For the text-containing cell, return its midpoint in [x, y] coordinate format. 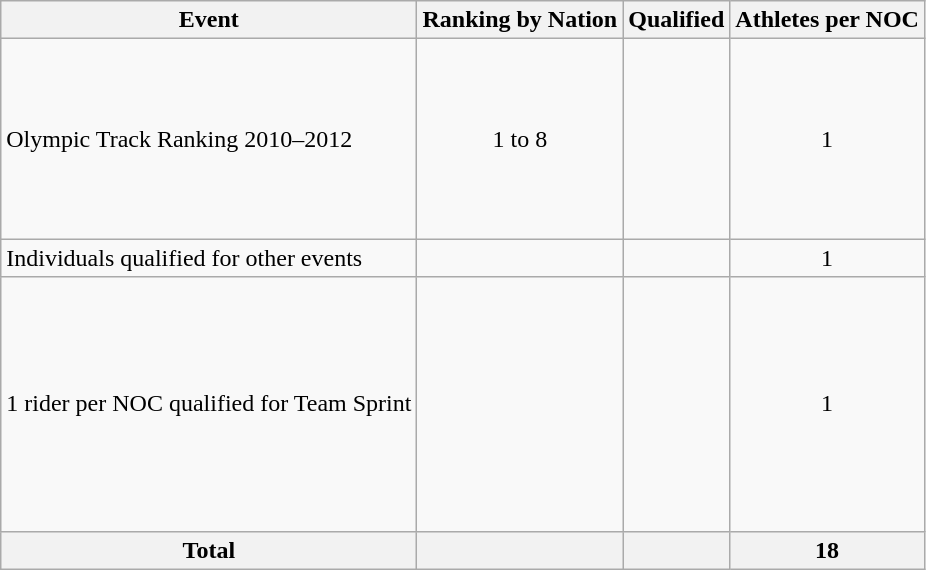
Qualified [676, 20]
1 to 8 [520, 139]
Event [209, 20]
Ranking by Nation [520, 20]
1 rider per NOC qualified for Team Sprint [209, 404]
Athletes per NOC [828, 20]
Olympic Track Ranking 2010–2012 [209, 139]
Individuals qualified for other events [209, 258]
18 [828, 550]
Total [209, 550]
